Return [x, y] of the center of cell containing provided text 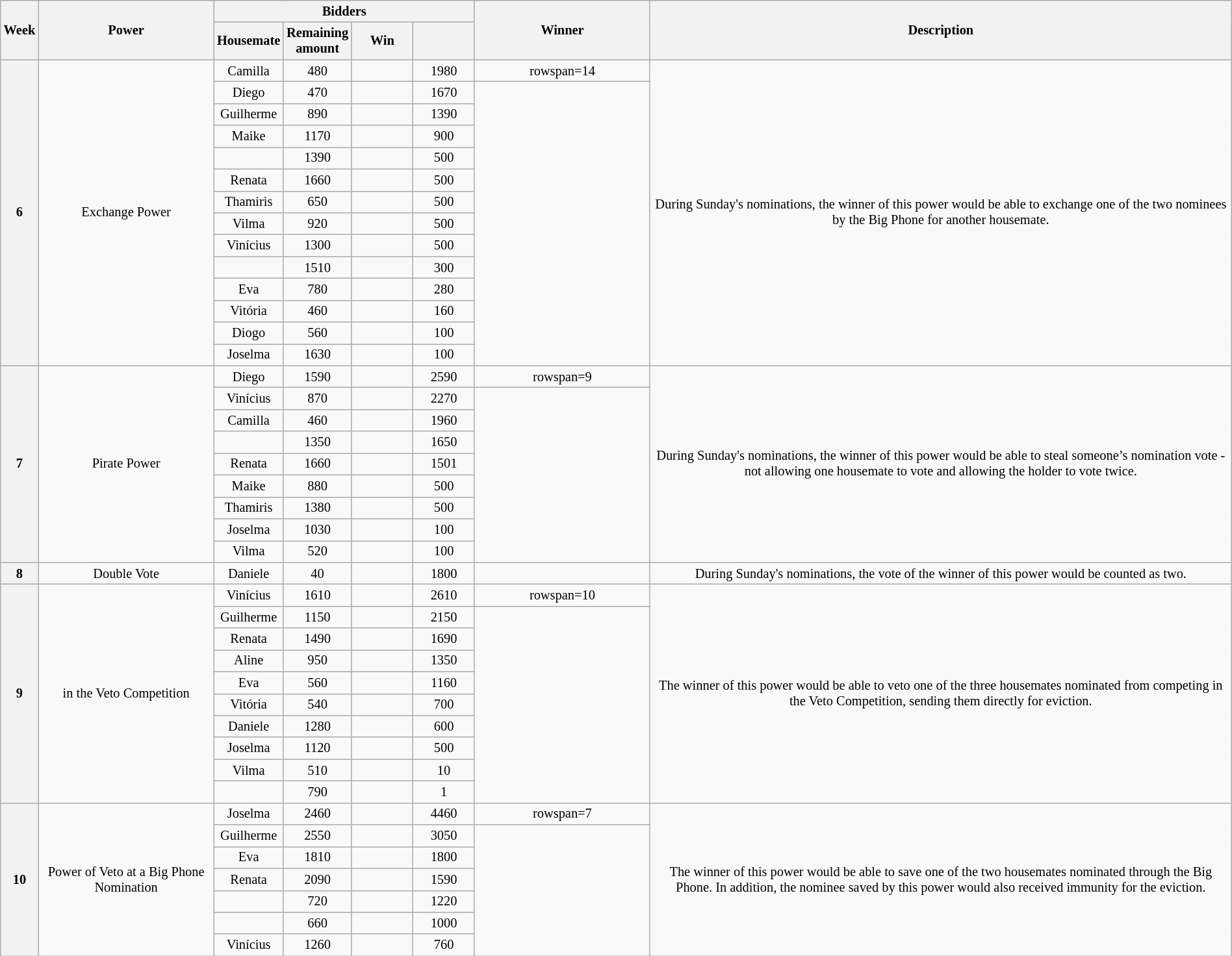
2270 [444, 398]
Housemate [248, 41]
1120 [317, 748]
Power [126, 30]
6 [19, 213]
1501 [444, 464]
870 [317, 398]
3050 [444, 836]
760 [444, 945]
2090 [317, 879]
rowspan=14 [562, 71]
1280 [317, 726]
1810 [317, 857]
510 [317, 770]
780 [317, 289]
160 [444, 311]
9 [19, 694]
40 [317, 573]
1220 [444, 901]
in the Veto Competition [126, 694]
Week [19, 30]
1030 [317, 529]
1300 [317, 245]
1630 [317, 355]
1 [444, 792]
1510 [317, 268]
890 [317, 114]
1980 [444, 71]
rowspan=9 [562, 377]
8 [19, 573]
Double Vote [126, 573]
Description [941, 30]
1380 [317, 508]
4460 [444, 814]
rowspan=10 [562, 595]
Aline [248, 660]
During Sunday's nominations, the winner of this power would be able to exchange one of the two nominees by the Big Phone for another housemate. [941, 213]
1000 [444, 923]
600 [444, 726]
470 [317, 92]
880 [317, 486]
920 [317, 223]
1610 [317, 595]
950 [317, 660]
900 [444, 136]
2610 [444, 595]
1260 [317, 945]
480 [317, 71]
520 [317, 551]
1690 [444, 639]
Pirate Power [126, 464]
790 [317, 792]
1490 [317, 639]
720 [317, 901]
1170 [317, 136]
1150 [317, 617]
Diogo [248, 333]
660 [317, 923]
2150 [444, 617]
Bidders [344, 11]
2590 [444, 377]
650 [317, 202]
1160 [444, 683]
Remaining amount [317, 41]
1650 [444, 442]
Exchange Power [126, 213]
2460 [317, 814]
1960 [444, 420]
280 [444, 289]
540 [317, 705]
Power of Veto at a Big Phone Nomination [126, 879]
Win [382, 41]
rowspan=7 [562, 814]
300 [444, 268]
7 [19, 464]
During Sunday's nominations, the vote of the winner of this power would be counted as two. [941, 573]
Winner [562, 30]
1670 [444, 92]
700 [444, 705]
2550 [317, 836]
